Scan for the cell matching the given text and deliver its [X, Y] coordinate at center. 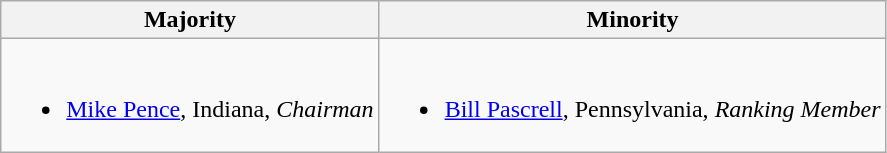
Bill Pascrell, Pennsylvania, Ranking Member [632, 96]
Minority [632, 20]
Majority [190, 20]
Mike Pence, Indiana, Chairman [190, 96]
